Provide the (x, y) coordinate of the cell's center where the given text is located.  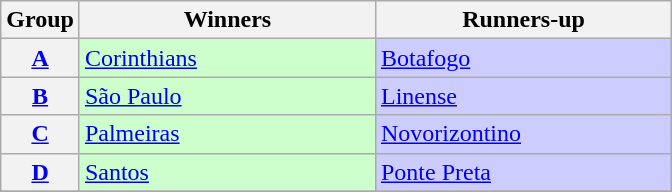
Linense (523, 96)
C (40, 134)
D (40, 172)
B (40, 96)
Santos (227, 172)
A (40, 58)
Runners-up (523, 20)
Palmeiras (227, 134)
Ponte Preta (523, 172)
Winners (227, 20)
Botafogo (523, 58)
Novorizontino (523, 134)
Group (40, 20)
Corinthians (227, 58)
São Paulo (227, 96)
